Detect which cell encompasses the target text, then output its [X, Y] center coordinate. 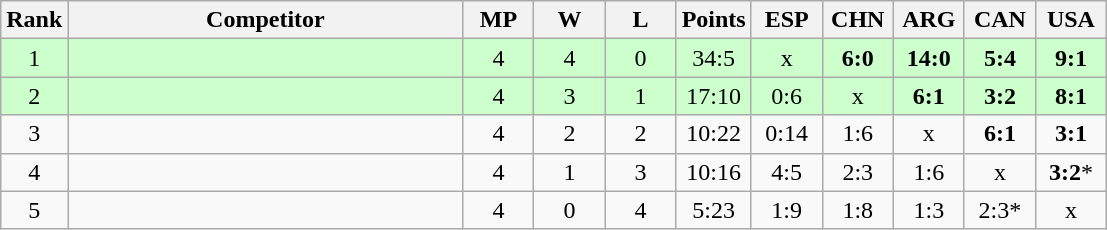
MP [498, 20]
Rank [34, 20]
4:5 [786, 172]
USA [1070, 20]
0:6 [786, 96]
6:0 [858, 58]
3:2 [1000, 96]
10:16 [714, 172]
0:14 [786, 134]
14:0 [928, 58]
Competitor [266, 20]
8:1 [1070, 96]
1:9 [786, 210]
5:23 [714, 210]
W [570, 20]
5 [34, 210]
10:22 [714, 134]
CHN [858, 20]
L [640, 20]
5:4 [1000, 58]
9:1 [1070, 58]
1:3 [928, 210]
3:2* [1070, 172]
Points [714, 20]
ESP [786, 20]
2:3* [1000, 210]
ARG [928, 20]
CAN [1000, 20]
17:10 [714, 96]
34:5 [714, 58]
2:3 [858, 172]
1:8 [858, 210]
3:1 [1070, 134]
